Determine the [X, Y] coordinate at the center of the cell enclosing the given text.  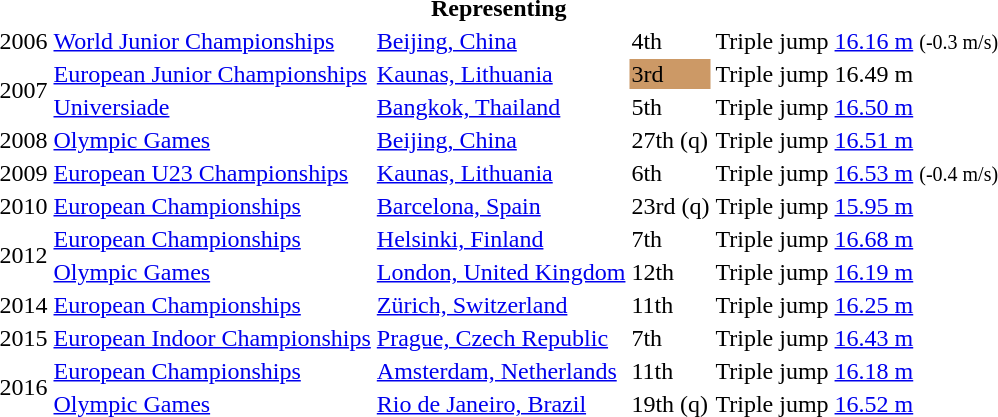
Helsinki, Finland [501, 239]
3rd [670, 74]
Universiade [212, 107]
Bangkok, Thailand [501, 107]
12th [670, 272]
5th [670, 107]
6th [670, 173]
23rd (q) [670, 206]
Barcelona, Spain [501, 206]
Amsterdam, Netherlands [501, 371]
27th (q) [670, 140]
Prague, Czech Republic [501, 338]
4th [670, 41]
European Indoor Championships [212, 338]
European U23 Championships [212, 173]
European Junior Championships [212, 74]
London, United Kingdom [501, 272]
World Junior Championships [212, 41]
Zürich, Switzerland [501, 305]
